Return the [X, Y] coordinate for the center point of the cell that contains the specified text.  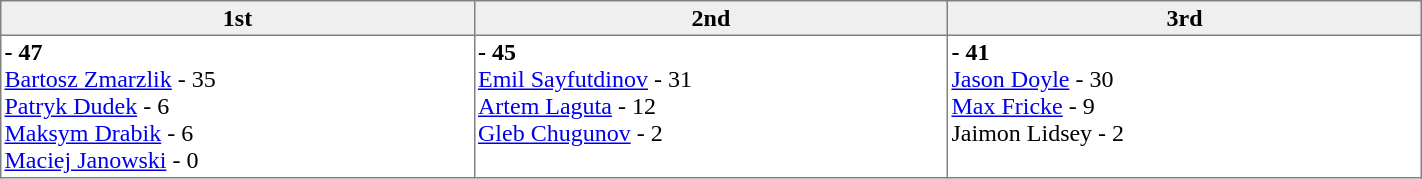
3rd [1185, 18]
2nd [710, 18]
- 41Jason Doyle - 30Max Fricke - 9Jaimon Lidsey - 2 [1185, 106]
1st [238, 18]
- 45Emil Sayfutdinov - 31Artem Laguta - 12Gleb Chugunov - 2 [710, 106]
- 47Bartosz Zmarzlik - 35Patryk Dudek - 6Maksym Drabik - 6Maciej Janowski - 0 [238, 106]
